Locate the cell with the specified text and output its [X, Y] center coordinate. 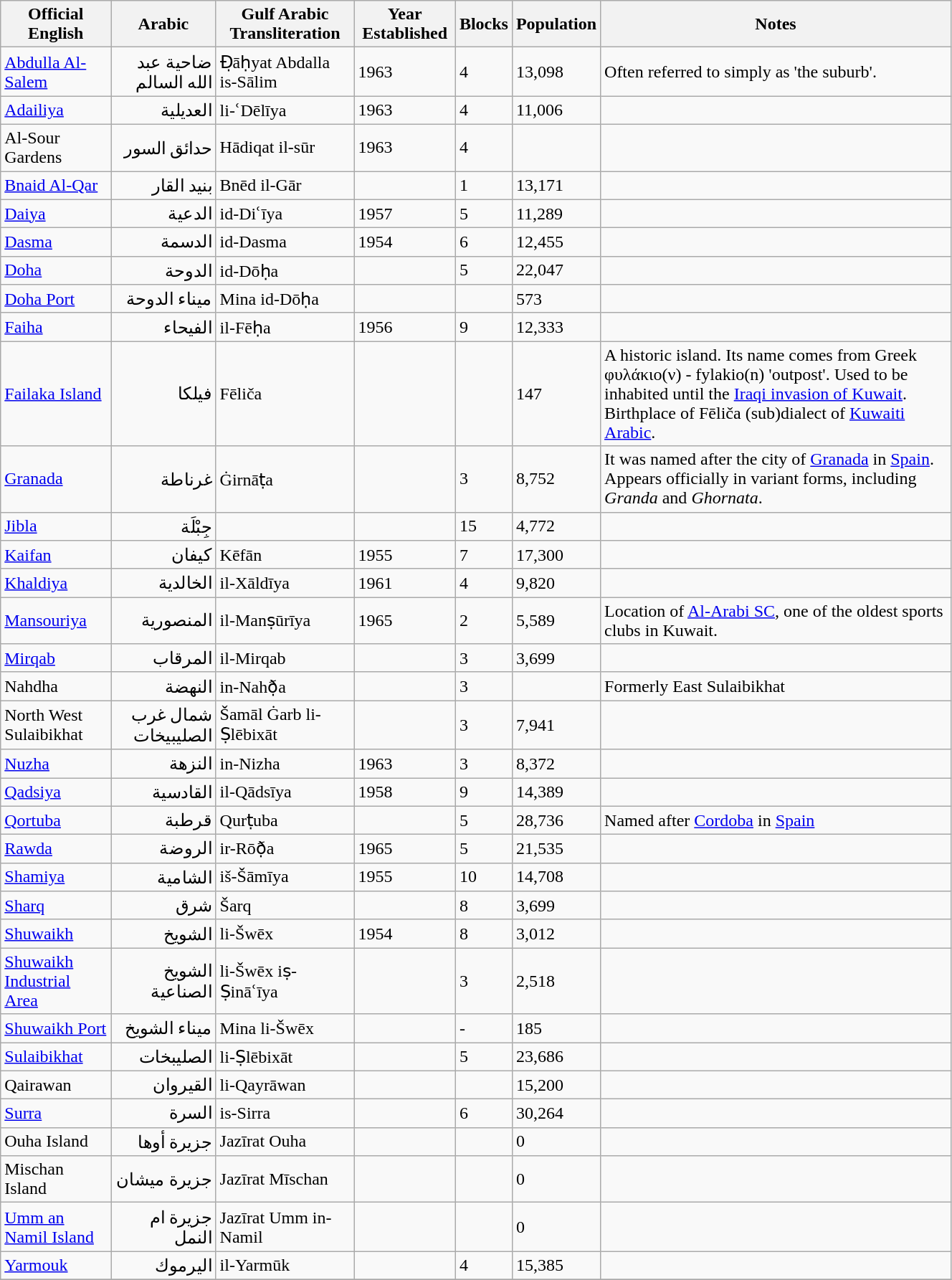
ميناء الشويخ [163, 1028]
القيروان [163, 1085]
- [483, 1028]
Ġirnāṭa [285, 479]
147 [556, 394]
Al-Sour Gardens [56, 148]
il-Mirqab [285, 658]
جزيرة أوها [163, 1142]
Mina li-Šwēx [285, 1028]
Nahdha [56, 686]
Khaldiya [56, 583]
الشويخ الصناعية [163, 981]
Hādiqat il-sūr [285, 148]
11,006 [556, 110]
13,098 [556, 72]
1 [483, 185]
Abdulla Al-Salem [56, 72]
المنصورية [163, 621]
28,736 [556, 820]
21,535 [556, 849]
السرة [163, 1114]
5,589 [556, 621]
Umm an Namil Island [56, 1227]
ميناء الدوحة [163, 299]
Location of Al-Arabi SC, one of the oldest sports clubs in Kuwait. [776, 621]
Sulaibikhat [56, 1057]
Fēliča [285, 394]
Mansouriya [56, 621]
15,200 [556, 1085]
il-Xāldīya [285, 583]
Adailiya [56, 110]
Daiya [56, 214]
in-Nizha [285, 764]
1956 [404, 327]
Kaifan [56, 555]
Blocks [483, 24]
Nuzha [56, 764]
Often referred to simply as 'the suburb'. [776, 72]
id-Dōḥa [285, 270]
7 [483, 555]
Shamiya [56, 877]
Doha [56, 270]
1961 [404, 583]
Jazīrat Ouha [285, 1142]
4,772 [556, 526]
كيفان [163, 555]
14,389 [556, 792]
1958 [404, 792]
Jibla [56, 526]
الدعية [163, 214]
الفيحاء [163, 327]
30,264 [556, 1114]
الخالدية [163, 583]
الشامية [163, 877]
بنيد القار [163, 185]
Rawda [56, 849]
li-Qayrāwan [285, 1085]
12,455 [556, 242]
li-Ṣlēbixāt [285, 1057]
Qurṭuba [285, 820]
2,518 [556, 981]
الروضة [163, 849]
Faiha [56, 327]
North West Sulaibikhat [56, 725]
Population [556, 24]
12,333 [556, 327]
فيلكا [163, 394]
شرق [163, 906]
العديلية [163, 110]
Mina id-Dōḥa [285, 299]
Named after Cordoba in Spain [776, 820]
Jazīrat Mīschan [285, 1179]
Shuwaikh [56, 934]
Arabic [163, 24]
185 [556, 1028]
il-Yarmūk [285, 1266]
8,372 [556, 764]
11,289 [556, 214]
23,686 [556, 1057]
المرقاب [163, 658]
Kēfān [285, 555]
Ouha Island [56, 1142]
ضاحية عبد الله السالم [163, 72]
Yarmouk [56, 1266]
جزيرة ام النمل [163, 1227]
Doha Port [56, 299]
10 [483, 877]
Shuwaikh Port [56, 1028]
il-Fēḥa [285, 327]
جِبْلَة [163, 526]
النهضة [163, 686]
قرطبة [163, 820]
8,752 [556, 479]
Šamāl Ġarb li-Ṣlēbixāt [285, 725]
iš-Šāmīya [285, 877]
اليرموك [163, 1266]
Qairawan [56, 1085]
Qortuba [56, 820]
شمال غرب الصليبيخات [163, 725]
غرناطة [163, 479]
Surra [56, 1114]
14,708 [556, 877]
It was named after the city of Granada in Spain. Appears officially in variant forms, including Granda and Ghornata. [776, 479]
Qadsiya [56, 792]
Bnaid Al-Qar [56, 185]
Mirqab [56, 658]
القادسية [163, 792]
il-Manṣūrīya [285, 621]
جزيرة ميشان [163, 1179]
الشويخ [163, 934]
Granada [56, 479]
ir-Rōð̣a [285, 849]
Official English [56, 24]
in-Nahð̣a [285, 686]
Mischan Island [56, 1179]
Ð̣āḥyat Abdalla is-Sālim [285, 72]
15,385 [556, 1266]
li-ʿDēlīya [285, 110]
النزهة [163, 764]
Bnēd il-Gār [285, 185]
Sharq [56, 906]
الدسمة [163, 242]
3,012 [556, 934]
2 [483, 621]
Gulf Arabic Transliteration [285, 24]
li-Šwēx iṣ-Ṣināʿīya [285, 981]
Failaka Island [56, 394]
il-Qādsīya [285, 792]
Formerly East Sulaibikhat [776, 686]
13,171 [556, 185]
7,941 [556, 725]
Shuwaikh Industrial Area [56, 981]
22,047 [556, 270]
id-Diʿīya [285, 214]
Year Established [404, 24]
الصليبخات [163, 1057]
1957 [404, 214]
is-Sirra [285, 1114]
Notes [776, 24]
Dasma [56, 242]
15 [483, 526]
حدائق السور [163, 148]
id-Dasma [285, 242]
li-Šwēx [285, 934]
الدوحة [163, 270]
17,300 [556, 555]
9,820 [556, 583]
Jazīrat Umm in-Namil [285, 1227]
Šarq [285, 906]
573 [556, 299]
